Output the [X, Y] coordinate of the center of the cell containing the given text.  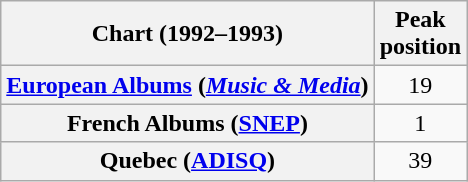
European Albums (Music & Media) [188, 85]
French Albums (SNEP) [188, 123]
39 [420, 161]
Quebec (ADISQ) [188, 161]
Chart (1992–1993) [188, 34]
19 [420, 85]
Peakposition [420, 34]
1 [420, 123]
